Pinpoint the cell where the given text exists, returning its [X, Y] midpoint coordinate. 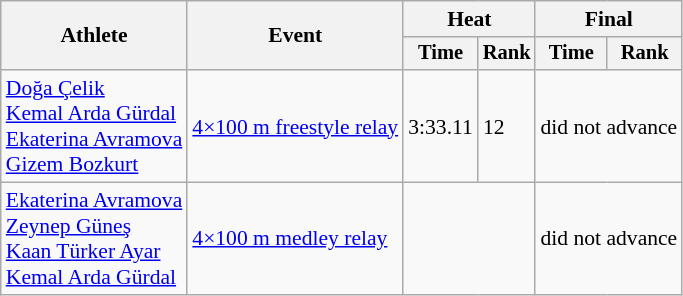
4×100 m medley relay [295, 239]
3:33.11 [440, 126]
Doğa ÇelikKemal Arda GürdalEkaterina AvramovaGizem Bozkurt [94, 126]
4×100 m freestyle relay [295, 126]
12 [507, 126]
Athlete [94, 36]
Ekaterina AvramovaZeynep GüneşKaan Türker AyarKemal Arda Gürdal [94, 239]
Heat [469, 19]
Event [295, 36]
Final [608, 19]
